Extract the [x, y] coordinate from the center of the cell holding the provided text.  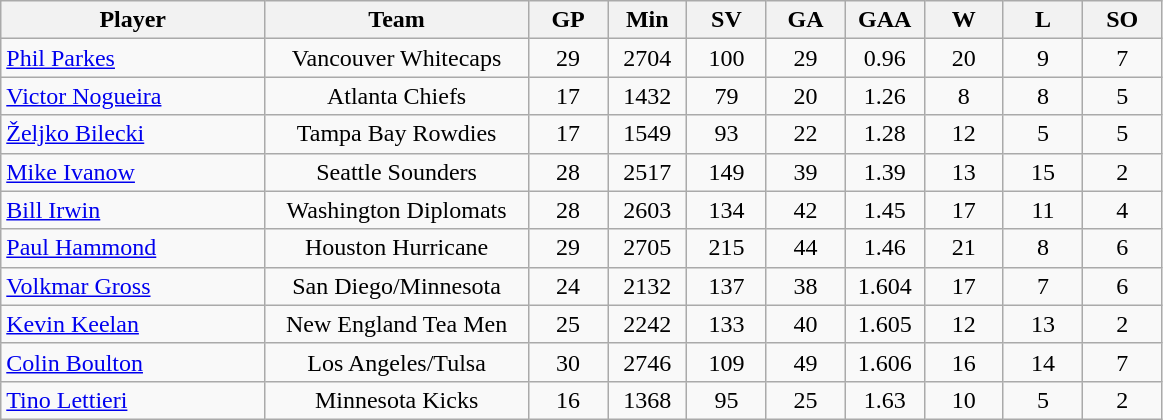
2132 [648, 286]
149 [726, 172]
30 [568, 362]
38 [806, 286]
Volkmar Gross [133, 286]
0.96 [884, 58]
21 [964, 248]
2705 [648, 248]
1368 [648, 400]
Paul Hammond [133, 248]
1.26 [884, 96]
10 [964, 400]
93 [726, 134]
Los Angeles/Tulsa [397, 362]
44 [806, 248]
GP [568, 20]
Victor Nogueira [133, 96]
Min [648, 20]
1.39 [884, 172]
Atlanta Chiefs [397, 96]
1.604 [884, 286]
SO [1122, 20]
2517 [648, 172]
Tino Lettieri [133, 400]
Washington Diplomats [397, 210]
2242 [648, 324]
2746 [648, 362]
Tampa Bay Rowdies [397, 134]
40 [806, 324]
15 [1042, 172]
1.606 [884, 362]
Seattle Sounders [397, 172]
9 [1042, 58]
14 [1042, 362]
215 [726, 248]
San Diego/Minnesota [397, 286]
Kevin Keelan [133, 324]
1432 [648, 96]
L [1042, 20]
GA [806, 20]
Minnesota Kicks [397, 400]
W [964, 20]
GAA [884, 20]
Mike Ivanow [133, 172]
Željko Bilecki [133, 134]
100 [726, 58]
2603 [648, 210]
22 [806, 134]
1.605 [884, 324]
Team [397, 20]
2704 [648, 58]
Bill Irwin [133, 210]
1549 [648, 134]
1.28 [884, 134]
4 [1122, 210]
Phil Parkes [133, 58]
1.46 [884, 248]
Vancouver Whitecaps [397, 58]
42 [806, 210]
Colin Boulton [133, 362]
109 [726, 362]
134 [726, 210]
24 [568, 286]
SV [726, 20]
1.63 [884, 400]
1.45 [884, 210]
39 [806, 172]
49 [806, 362]
133 [726, 324]
Houston Hurricane [397, 248]
Player [133, 20]
137 [726, 286]
95 [726, 400]
79 [726, 96]
11 [1042, 210]
New England Tea Men [397, 324]
